From the cell containing the given text, extract its center point as [x, y] coordinate. 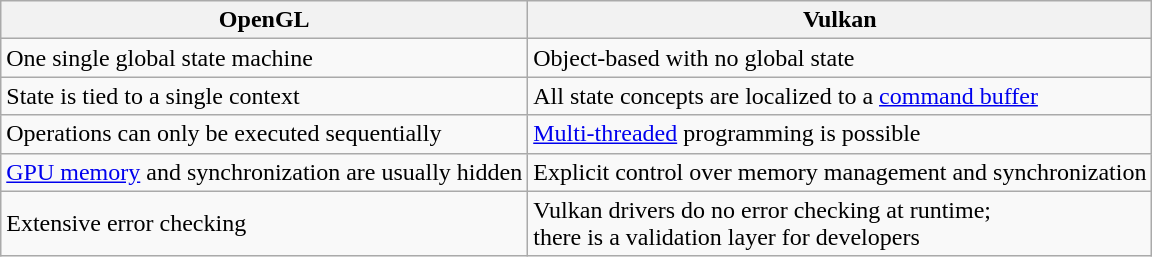
OpenGL [264, 20]
Object-based with no global state [840, 58]
Vulkan drivers do no error checking at runtime;there is a validation layer for developers [840, 224]
State is tied to a single context [264, 96]
Vulkan [840, 20]
All state concepts are localized to a command buffer [840, 96]
GPU memory and synchronization are usually hidden [264, 172]
Operations can only be executed sequentially [264, 134]
Multi-threaded programming is possible [840, 134]
Extensive error checking [264, 224]
One single global state machine [264, 58]
Explicit control over memory management and synchronization [840, 172]
